Pinpoint the cell where the given text exists, returning its [X, Y] midpoint coordinate. 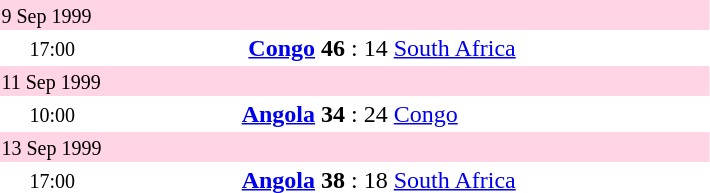
10:00 [52, 114]
Angola [212, 114]
34 : 24 [355, 114]
13 Sep 1999 [354, 147]
46 : 14 [355, 48]
9 Sep 1999 [354, 15]
17:00 [52, 48]
11 Sep 1999 [354, 81]
South Africa [496, 48]
